Output the [X, Y] coordinate of the center of the cell containing the given text.  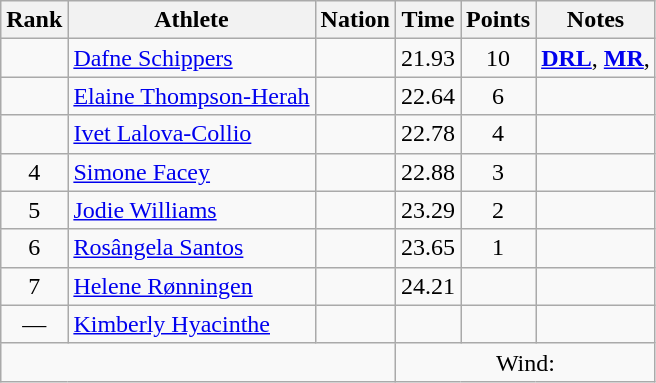
23.29 [428, 210]
Notes [596, 20]
Ivet Lalova-Collio [192, 134]
Points [498, 20]
5 [34, 210]
22.88 [428, 172]
Rank [34, 20]
Wind: [525, 362]
Elaine Thompson-Herah [192, 96]
Jodie Williams [192, 210]
Rosângela Santos [192, 248]
Simone Facey [192, 172]
22.78 [428, 134]
— [34, 324]
23.65 [428, 248]
Kimberly Hyacinthe [192, 324]
Helene Rønningen [192, 286]
Dafne Schippers [192, 58]
22.64 [428, 96]
7 [34, 286]
10 [498, 58]
3 [498, 172]
2 [498, 210]
DRL, MR, [596, 58]
1 [498, 248]
Athlete [192, 20]
Nation [355, 20]
24.21 [428, 286]
Time [428, 20]
21.93 [428, 58]
